Detect which cell encompasses the target text, then output its [X, Y] center coordinate. 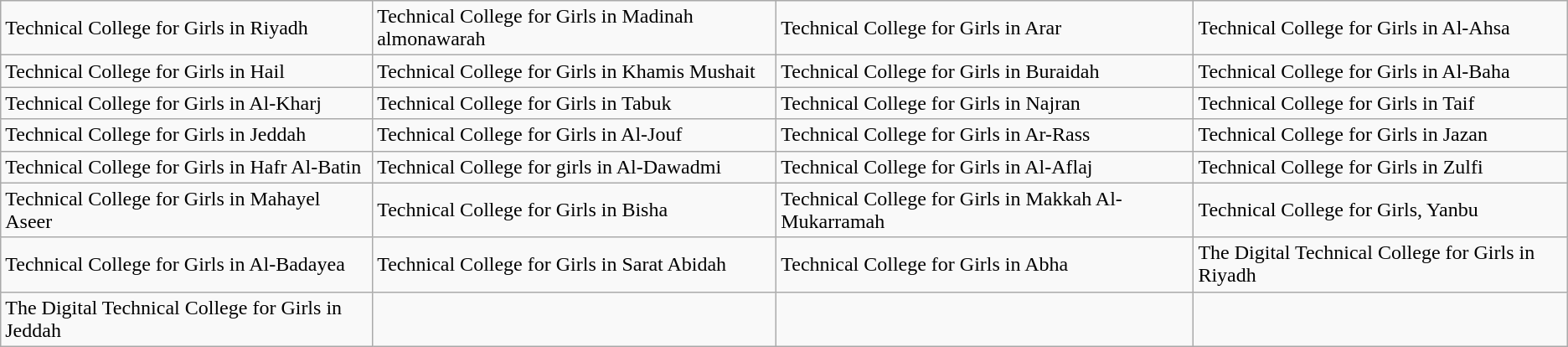
Technical College for Girls in Khamis Mushait [575, 71]
Technical College for Girls in Al-Baha [1380, 71]
Technical College for Girls in Ar-Rass [985, 135]
Technical College for girls in Al-Dawadmi [575, 167]
Technical College for Girls in Jeddah [187, 135]
Technical College for Girls in Taif [1380, 103]
Technical College for Girls in Sarat Abidah [575, 265]
Technical College for Girls in Bisha [575, 210]
Technical College for Girls in Arar [985, 28]
Technical College for Girls in Hafr Al-Batin [187, 167]
Technical College for Girls in Al-Kharj [187, 103]
The Digital Technical College for Girls in Jeddah [187, 319]
Technical College for Girls in Al-Aflaj [985, 167]
Technical College for Girls in Hail [187, 71]
Technical College for Girls in Mahayel Aseer [187, 210]
Technical College for Girls in Al-Jouf [575, 135]
Technical College for Girls in Madinah almonawarah [575, 28]
The Digital Technical College for Girls in Riyadh [1380, 265]
Technical College for Girls in Riyadh [187, 28]
Technical College for Girls in Zulfi [1380, 167]
Technical College for Girls in Buraidah [985, 71]
Technical College for Girls in Jazan [1380, 135]
Technical College for Girls in Abha [985, 265]
Technical College for Girls in Al-Ahsa [1380, 28]
Technical College for Girls in Makkah Al-Mukarramah [985, 210]
Technical College for Girls in Najran [985, 103]
Technical College for Girls in Tabuk [575, 103]
Technical College for Girls, Yanbu [1380, 210]
Technical College for Girls in Al-Badayea [187, 265]
